Locate the cell with the specified text and output its (X, Y) center coordinate. 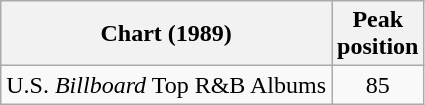
Chart (1989) (166, 34)
85 (378, 85)
Peakposition (378, 34)
U.S. Billboard Top R&B Albums (166, 85)
